Identify which cell holds the provided text, then report its (X, Y) central coordinate. 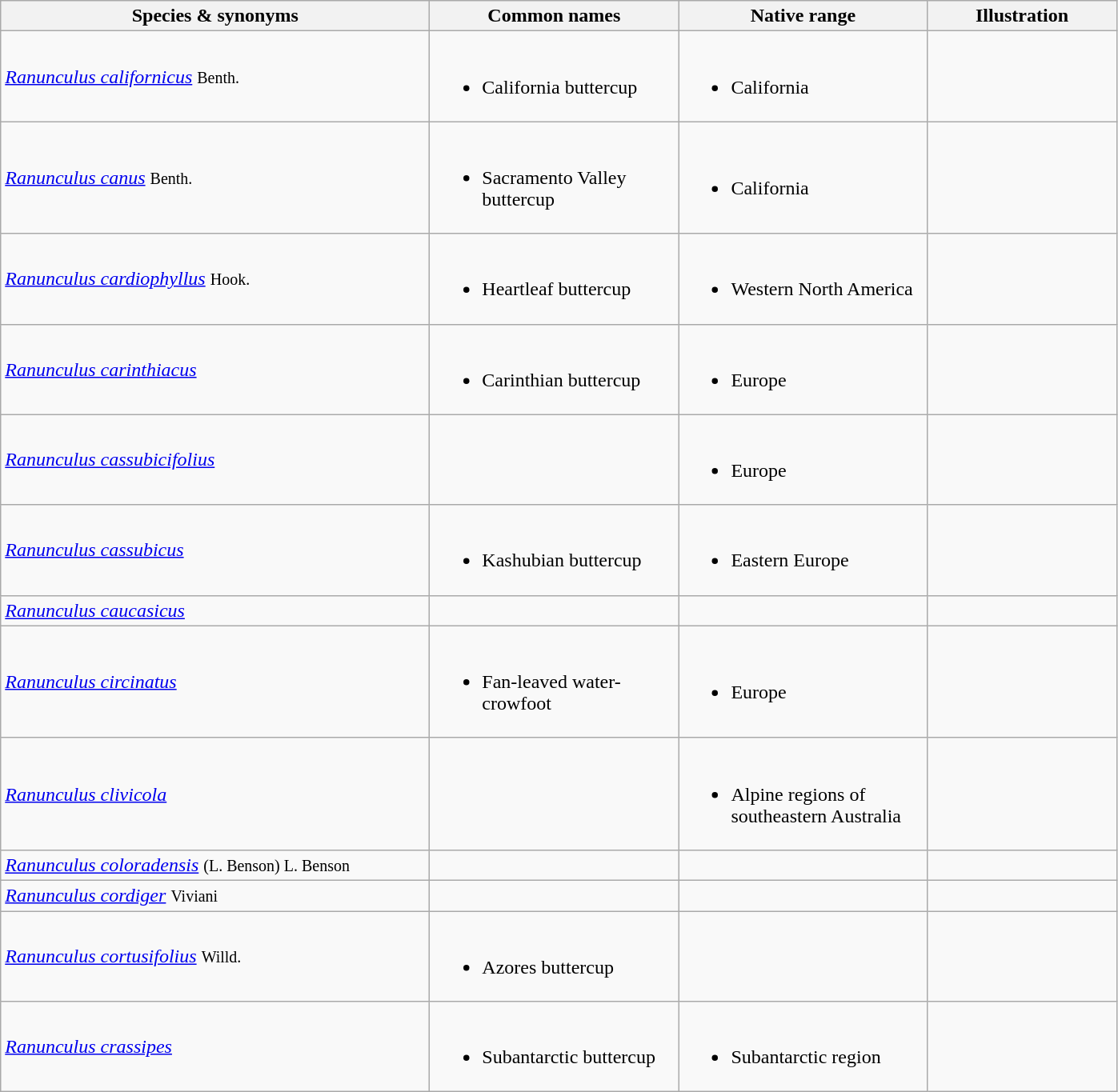
Ranunculus cassubicus (215, 550)
Alpine regions of southeastern Australia (803, 794)
Eastern Europe (803, 550)
Native range (803, 16)
Fan-leaved water-crowfoot (554, 682)
Azores buttercup (554, 955)
California buttercup (554, 77)
Species & synonyms (215, 16)
Heartleaf buttercup (554, 278)
Ranunculus cassubicifolius (215, 459)
Ranunculus crassipes (215, 1046)
Ranunculus circinatus (215, 682)
Sacramento Valley buttercup (554, 178)
Ranunculus canus Benth. (215, 178)
Ranunculus carinthiacus (215, 370)
Ranunculus cordiger Viviani (215, 895)
Ranunculus coloradensis (L. Benson) L. Benson (215, 865)
Ranunculus californicus Benth. (215, 77)
Ranunculus clivicola (215, 794)
Kashubian buttercup (554, 550)
Subantarctic region (803, 1046)
Common names (554, 16)
Ranunculus cardiophyllus Hook. (215, 278)
Ranunculus cortusifolius Willd. (215, 955)
Illustration (1022, 16)
Subantarctic buttercup (554, 1046)
Carinthian buttercup (554, 370)
Ranunculus caucasicus (215, 610)
Western North America (803, 278)
